For the text-containing cell, return its midpoint in (X, Y) coordinate format. 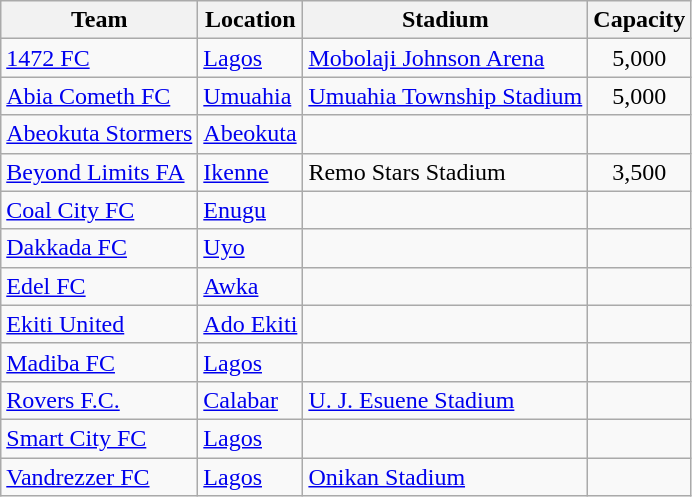
Ikenne (250, 172)
Smart City FC (100, 438)
Team (100, 20)
Dakkada FC (100, 248)
Abeokuta (250, 134)
Rovers F.C. (100, 400)
Remo Stars Stadium (446, 172)
Ado Ekiti (250, 324)
Uyo (250, 248)
Madiba FC (100, 362)
U. J. Esuene Stadium (446, 400)
1472 FC (100, 58)
Umuahia Township Stadium (446, 96)
Capacity (640, 20)
Ekiti United (100, 324)
Stadium (446, 20)
Calabar (250, 400)
Awka (250, 286)
Enugu (250, 210)
Coal City FC (100, 210)
Edel FC (100, 286)
Abeokuta Stormers (100, 134)
Beyond Limits FA (100, 172)
Location (250, 20)
Abia Cometh FC (100, 96)
3,500 (640, 172)
Umuahia (250, 96)
Mobolaji Johnson Arena (446, 58)
Vandrezzer FC (100, 477)
Onikan Stadium (446, 477)
